Return [X, Y] of the center of cell containing provided text 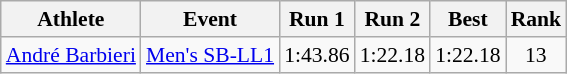
1:43.86 [316, 55]
Rank [536, 19]
Event [210, 19]
Men's SB-LL1 [210, 55]
Run 2 [392, 19]
Athlete [71, 19]
André Barbieri [71, 55]
Best [468, 19]
Run 1 [316, 19]
13 [536, 55]
